Find where the given text appears and provide that cell's center as (x, y) coordinate. 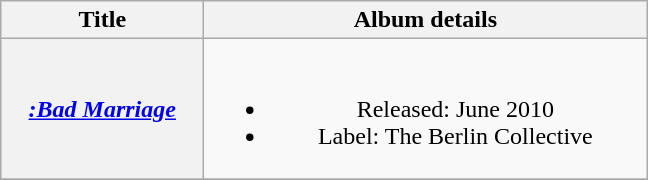
Album details (426, 20)
Title (102, 20)
Released: June 2010Label: The Berlin Collective (426, 109)
:Bad Marriage (102, 109)
